Pinpoint the cell where the given text exists, returning its (X, Y) midpoint coordinate. 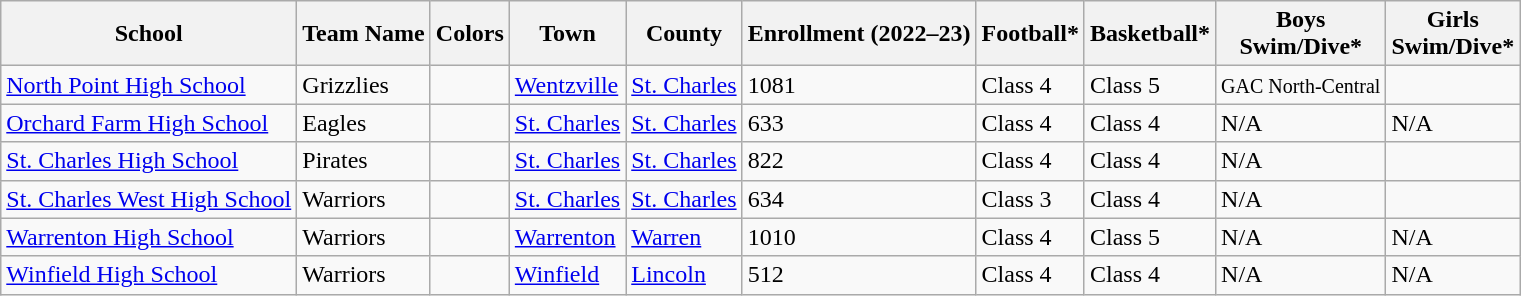
633 (859, 123)
Town (567, 34)
Football* (1030, 34)
BoysSwim/Dive* (1301, 34)
Warren (684, 237)
Class 3 (1030, 199)
Team Name (364, 34)
Warrenton (567, 237)
Lincoln (684, 275)
Eagles (364, 123)
North Point High School (149, 85)
School (149, 34)
Orchard Farm High School (149, 123)
St. Charles West High School (149, 199)
Enrollment (2022–23) (859, 34)
Winfield (567, 275)
1081 (859, 85)
822 (859, 161)
Winfield High School (149, 275)
County (684, 34)
Warrenton High School (149, 237)
Pirates (364, 161)
Wentzville (567, 85)
St. Charles High School (149, 161)
Colors (470, 34)
Basketball* (1150, 34)
634 (859, 199)
Grizzlies (364, 85)
GAC North-Central (1301, 85)
GirlsSwim/Dive* (1453, 34)
512 (859, 275)
1010 (859, 237)
